Return the [x, y] coordinate for the center point of the cell that contains the specified text.  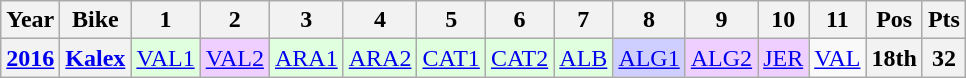
3 [306, 20]
9 [721, 20]
18th [894, 58]
VAL2 [234, 58]
6 [519, 20]
4 [380, 20]
VAL1 [166, 58]
1 [166, 20]
Bike [96, 20]
Kalex [96, 58]
2016 [30, 58]
Year [30, 20]
Pts [944, 20]
ARA1 [306, 58]
8 [649, 20]
ARA2 [380, 58]
VAL [838, 58]
7 [584, 20]
CAT2 [519, 58]
10 [784, 20]
32 [944, 58]
11 [838, 20]
ALG1 [649, 58]
Pos [894, 20]
2 [234, 20]
5 [451, 20]
ALB [584, 58]
ALG2 [721, 58]
CAT1 [451, 58]
JER [784, 58]
